Pinpoint the cell where the given text exists, returning its (x, y) midpoint coordinate. 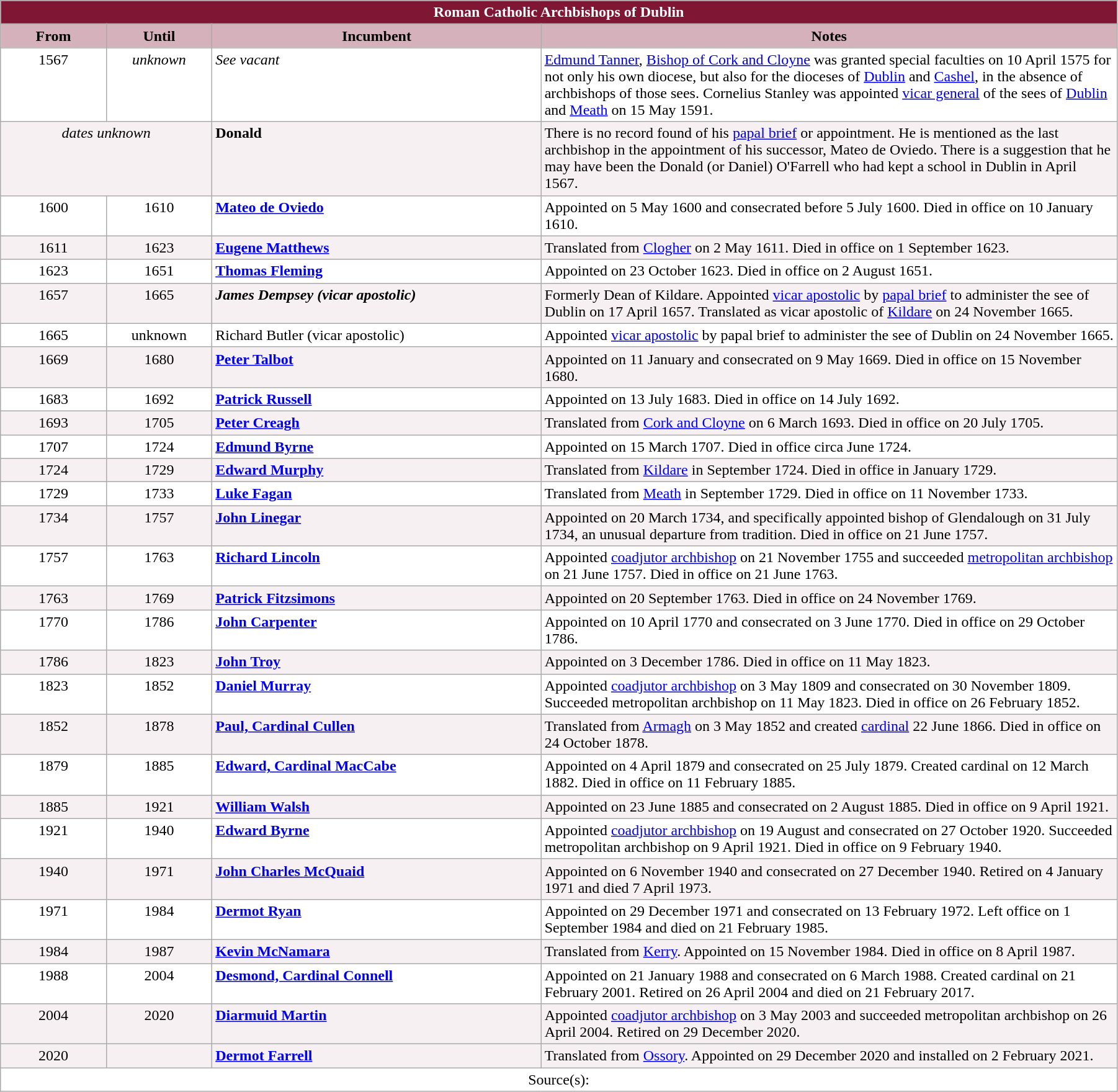
William Walsh (377, 807)
Eugene Matthews (377, 248)
Patrick Fitzsimons (377, 598)
From (53, 36)
Appointed coadjutor archbishop on 21 November 1755 and succeeded metropolitan archbishop on 21 June 1757. Died in office on 21 June 1763. (829, 566)
Mateo de Oviedo (377, 216)
Kevin McNamara (377, 951)
Richard Butler (vicar apostolic) (377, 335)
Source(s): (559, 1080)
Appointed on 29 December 1971 and consecrated on 13 February 1972. Left office on 1 September 1984 and died on 21 February 1985. (829, 920)
Daniel Murray (377, 694)
Paul, Cardinal Cullen (377, 735)
Appointed on 11 January and consecrated on 9 May 1669. Died in office on 15 November 1680. (829, 367)
Desmond, Cardinal Connell (377, 983)
1707 (53, 446)
Translated from Cork and Cloyne on 6 March 1693. Died in office on 20 July 1705. (829, 423)
Appointed on 13 July 1683. Died in office on 14 July 1692. (829, 399)
John Carpenter (377, 630)
Dermot Ryan (377, 920)
1611 (53, 248)
1680 (159, 367)
1669 (53, 367)
Appointed on 4 April 1879 and consecrated on 25 July 1879. Created cardinal on 12 March 1882. Died in office on 11 February 1885. (829, 774)
Thomas Fleming (377, 271)
Appointed on 23 June 1885 and consecrated on 2 August 1885. Died in office on 9 April 1921. (829, 807)
Appointed on 23 October 1623. Died in office on 2 August 1651. (829, 271)
1651 (159, 271)
1567 (53, 84)
Until (159, 36)
Edward Byrne (377, 839)
dates unknown (107, 159)
1705 (159, 423)
James Dempsey (vicar apostolic) (377, 303)
1878 (159, 735)
Appointed on 20 September 1763. Died in office on 24 November 1769. (829, 598)
1733 (159, 494)
Roman Catholic Archbishops of Dublin (559, 12)
1683 (53, 399)
Donald (377, 159)
Appointed on 10 April 1770 and consecrated on 3 June 1770. Died in office on 29 October 1786. (829, 630)
John Charles McQuaid (377, 879)
Luke Fagan (377, 494)
Dermot Farrell (377, 1056)
Appointed on 5 May 1600 and consecrated before 5 July 1600. Died in office on 10 January 1610. (829, 216)
Edmund Byrne (377, 446)
Translated from Kildare in September 1724. Died in office in January 1729. (829, 470)
1987 (159, 951)
1769 (159, 598)
John Linegar (377, 526)
Appointed on 6 November 1940 and consecrated on 27 December 1940. Retired on 4 January 1971 and died 7 April 1973. (829, 879)
See vacant (377, 84)
1600 (53, 216)
Appointed coadjutor archbishop on 3 May 2003 and succeeded metropolitan archbishop on 26 April 2004. Retired on 29 December 2020. (829, 1024)
Edward, Cardinal MacCabe (377, 774)
John Troy (377, 662)
1734 (53, 526)
Incumbent (377, 36)
Edward Murphy (377, 470)
1657 (53, 303)
1693 (53, 423)
1692 (159, 399)
Appointed vicar apostolic by papal brief to administer the see of Dublin on 24 November 1665. (829, 335)
1879 (53, 774)
Appointed on 15 March 1707. Died in office circa June 1724. (829, 446)
Diarmuid Martin (377, 1024)
Peter Creagh (377, 423)
1770 (53, 630)
Translated from Clogher on 2 May 1611. Died in office on 1 September 1623. (829, 248)
1988 (53, 983)
1610 (159, 216)
Appointed on 3 December 1786. Died in office on 11 May 1823. (829, 662)
Richard Lincoln (377, 566)
Notes (829, 36)
Translated from Armagh on 3 May 1852 and created cardinal 22 June 1866. Died in office on 24 October 1878. (829, 735)
Peter Talbot (377, 367)
Translated from Meath in September 1729. Died in office on 11 November 1733. (829, 494)
Patrick Russell (377, 399)
Translated from Ossory. Appointed on 29 December 2020 and installed on 2 February 2021. (829, 1056)
Translated from Kerry. Appointed on 15 November 1984. Died in office on 8 April 1987. (829, 951)
